From the cell containing the given text, extract its center point as (x, y) coordinate. 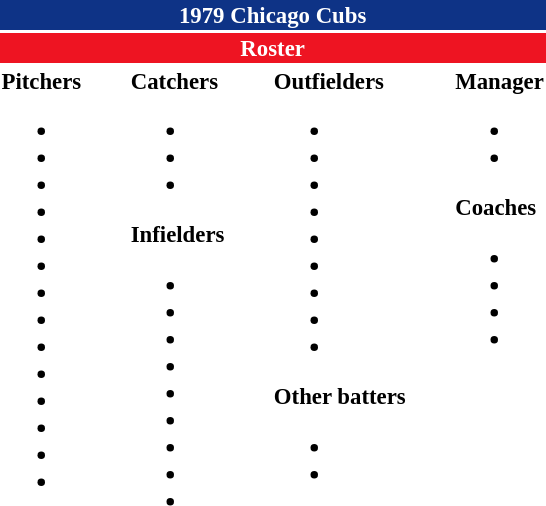
1979 Chicago Cubs (272, 15)
Roster (272, 48)
